Search for the cell housing the specified text and yield its [x, y] center coordinate. 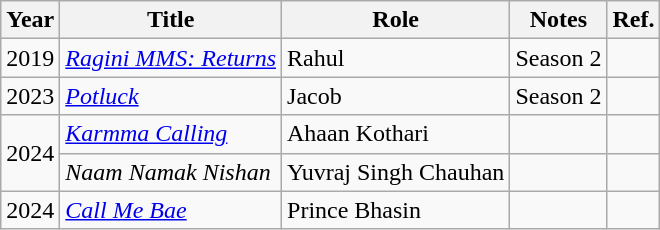
Potluck [171, 96]
Title [171, 20]
Call Me Bae [171, 210]
2023 [30, 96]
Ragini MMS: Returns [171, 58]
Ref. [634, 20]
Naam Namak Nishan [171, 172]
Prince Bhasin [396, 210]
2019 [30, 58]
Rahul [396, 58]
Karmma Calling [171, 134]
Yuvraj Singh Chauhan [396, 172]
Role [396, 20]
Notes [558, 20]
Year [30, 20]
Jacob [396, 96]
Ahaan Kothari [396, 134]
